Extract the [X, Y] coordinate from the center of the cell holding the provided text.  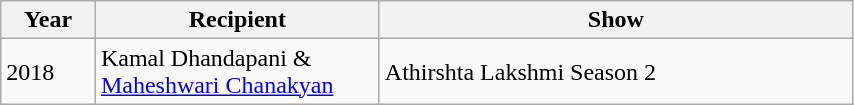
Athirshta Lakshmi Season 2 [616, 72]
Recipient [237, 20]
2018 [48, 72]
Year [48, 20]
Show [616, 20]
Kamal Dhandapani & Maheshwari Chanakyan [237, 72]
